Detect which cell encompasses the target text, then output its [X, Y] center coordinate. 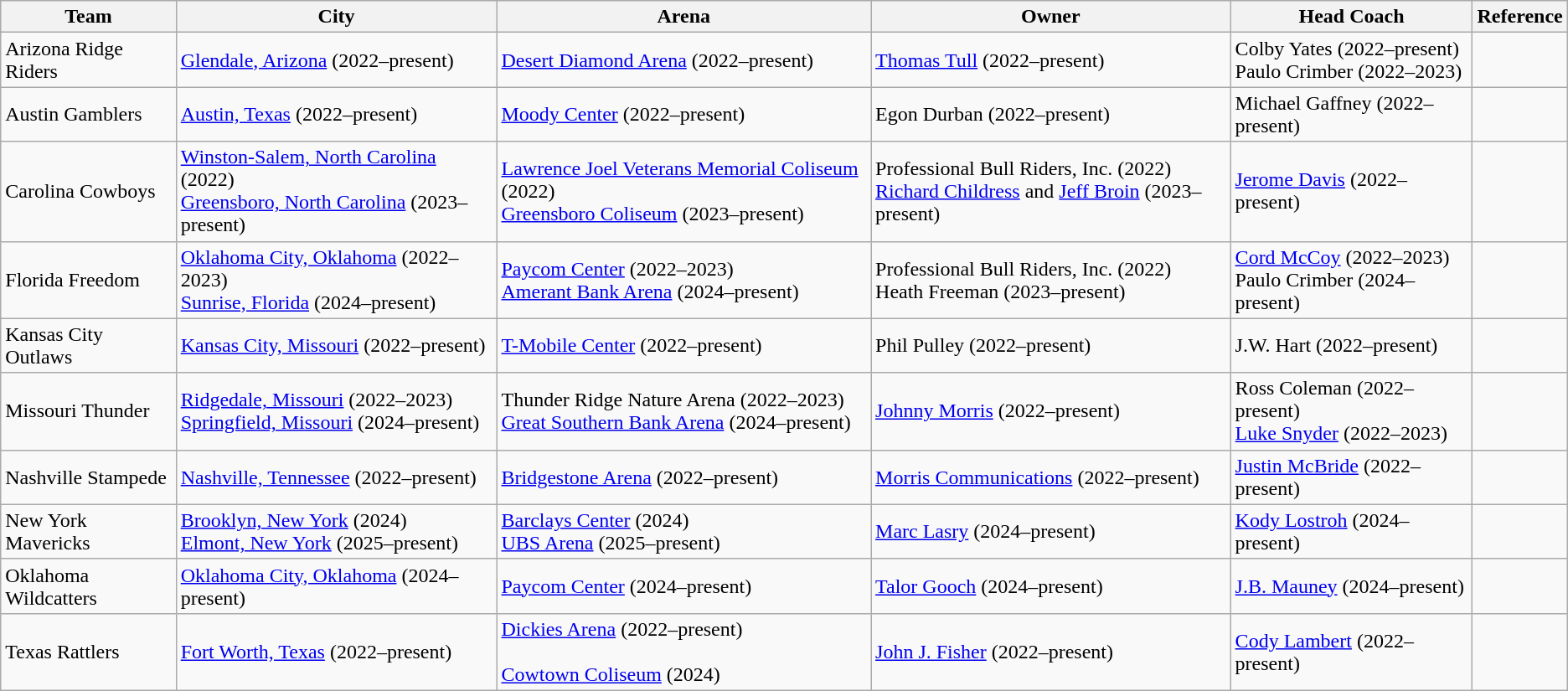
Marc Lasry (2024–present) [1051, 531]
Kody Lostroh (2024–present) [1352, 531]
Professional Bull Riders, Inc. (2022)Heath Freeman (2023–present) [1051, 280]
City [337, 17]
Paycom Center (2024–present) [683, 586]
Lawrence Joel Veterans Memorial Coliseum (2022)Greensboro Coliseum (2023–present) [683, 191]
Professional Bull Riders, Inc. (2022)Richard Childress and Jeff Broin (2023–present) [1051, 191]
Arizona Ridge Riders [89, 60]
Nashville Stampede [89, 477]
Cord McCoy (2022–2023) Paulo Crimber (2024–present) [1352, 280]
Carolina Cowboys [89, 191]
J.B. Mauney (2024–present) [1352, 586]
Ross Coleman (2022–present) Luke Snyder (2022–2023) [1352, 411]
Thunder Ridge Nature Arena (2022–2023)Great Southern Bank Arena (2024–present) [683, 411]
Missouri Thunder [89, 411]
Texas Rattlers [89, 652]
Oklahoma Wildcatters [89, 586]
Cody Lambert (2022–present) [1352, 652]
Head Coach [1352, 17]
Talor Gooch (2024–present) [1051, 586]
Brooklyn, New York (2024)Elmont, New York (2025–present) [337, 531]
Nashville, Tennessee (2022–present) [337, 477]
New York Mavericks [89, 531]
Winston-Salem, North Carolina (2022)Greensboro, North Carolina (2023–present) [337, 191]
Kansas City Outlaws [89, 345]
Team [89, 17]
Fort Worth, Texas (2022–present) [337, 652]
Austin Gamblers [89, 114]
Thomas Tull (2022–present) [1051, 60]
Glendale, Arizona (2022–present) [337, 60]
Oklahoma City, Oklahoma (2022–2023)Sunrise, Florida (2024–present) [337, 280]
Dickies Arena (2022–present)Cowtown Coliseum (2024) [683, 652]
Moody Center (2022–present) [683, 114]
Ridgedale, Missouri (2022–2023)Springfield, Missouri (2024–present) [337, 411]
Phil Pulley (2022–present) [1051, 345]
Paycom Center (2022–2023)Amerant Bank Arena (2024–present) [683, 280]
T-Mobile Center (2022–present) [683, 345]
Arena [683, 17]
Desert Diamond Arena (2022–present) [683, 60]
Colby Yates (2022–present) Paulo Crimber (2022–2023) [1352, 60]
Florida Freedom [89, 280]
Austin, Texas (2022–present) [337, 114]
Justin McBride (2022–present) [1352, 477]
Egon Durban (2022–present) [1051, 114]
Kansas City, Missouri (2022–present) [337, 345]
Oklahoma City, Oklahoma (2024–present) [337, 586]
Barclays Center (2024)UBS Arena (2025–present) [683, 531]
John J. Fisher (2022–present) [1051, 652]
Jerome Davis (2022–present) [1352, 191]
Bridgestone Arena (2022–present) [683, 477]
Morris Communications (2022–present) [1051, 477]
J.W. Hart (2022–present) [1352, 345]
Owner [1051, 17]
Michael Gaffney (2022–present) [1352, 114]
Johnny Morris (2022–present) [1051, 411]
Reference [1519, 17]
